Locate the cell with the specified text and output its (X, Y) center coordinate. 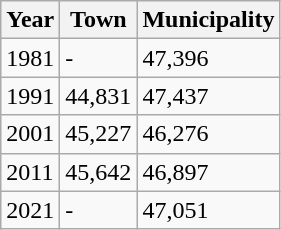
44,831 (98, 96)
1981 (30, 58)
46,276 (208, 134)
Town (98, 20)
45,227 (98, 134)
46,897 (208, 172)
1991 (30, 96)
2011 (30, 172)
Year (30, 20)
2001 (30, 134)
47,437 (208, 96)
2021 (30, 210)
Municipality (208, 20)
47,051 (208, 210)
47,396 (208, 58)
45,642 (98, 172)
